From the cell containing the given text, extract its center point as (x, y) coordinate. 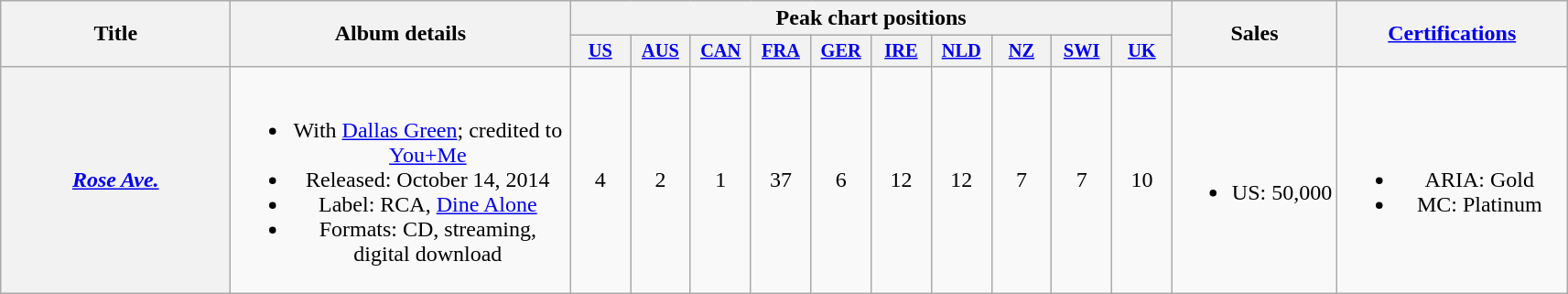
UK (1142, 51)
10 (1142, 180)
2 (661, 180)
Certifications (1452, 34)
AUS (661, 51)
ARIA: GoldMC: Platinum (1452, 180)
4 (600, 180)
GER (841, 51)
Album details (401, 34)
NLD (961, 51)
With Dallas Green; credited to You+MeReleased: October 14, 2014Label: RCA, Dine AloneFormats: CD, streaming, digital download (401, 180)
US (600, 51)
1 (720, 180)
Title (115, 34)
NZ (1022, 51)
FRA (781, 51)
SWI (1082, 51)
US: 50,000 (1254, 180)
Peak chart positions (871, 18)
CAN (720, 51)
IRE (902, 51)
6 (841, 180)
Rose Ave. (115, 180)
Sales (1254, 34)
37 (781, 180)
